Detect which cell encompasses the target text, then output its [x, y] center coordinate. 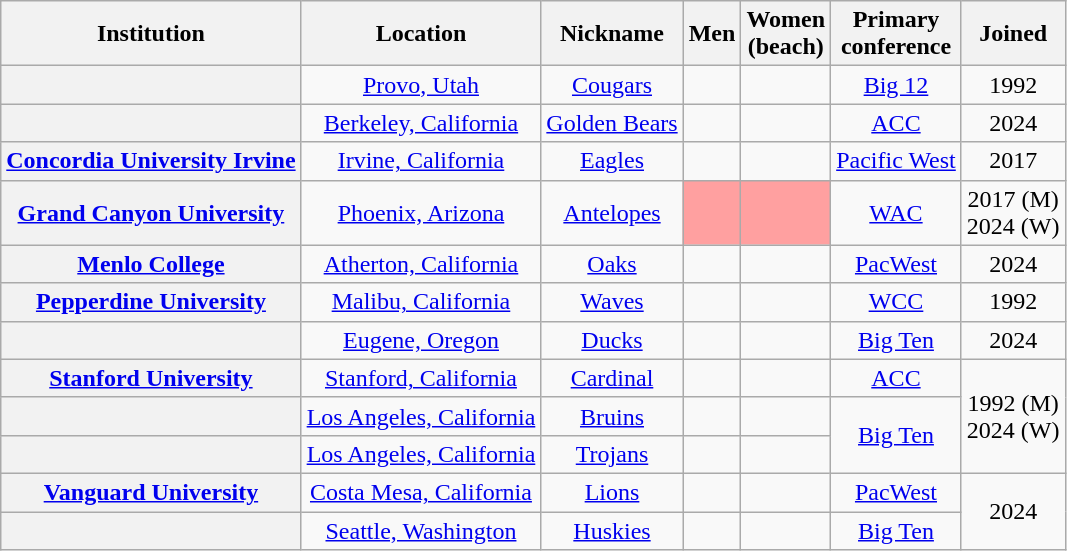
Stanford, California [421, 378]
Grand Canyon University [151, 212]
WCC [896, 302]
2017 (M)2024 (W) [1013, 212]
Provo, Utah [421, 85]
Primaryconference [896, 34]
Joined [1013, 34]
Antelopes [612, 212]
Berkeley, California [421, 123]
Lions [612, 492]
Cardinal [612, 378]
Men [712, 34]
Irvine, California [421, 161]
Women(beach) [786, 34]
Stanford University [151, 378]
Golden Bears [612, 123]
Eagles [612, 161]
Ducks [612, 340]
Costa Mesa, California [421, 492]
Cougars [612, 85]
Concordia University Irvine [151, 161]
Seattle, Washington [421, 531]
Eugene, Oregon [421, 340]
Bruins [612, 416]
Big 12 [896, 85]
Menlo College [151, 264]
Nickname [612, 34]
WAC [896, 212]
Phoenix, Arizona [421, 212]
Pepperdine University [151, 302]
Pacific West [896, 161]
Trojans [612, 454]
Atherton, California [421, 264]
Vanguard University [151, 492]
1992 (M)2024 (W) [1013, 416]
Malibu, California [421, 302]
Institution [151, 34]
Huskies [612, 531]
Oaks [612, 264]
2017 [1013, 161]
Location [421, 34]
Waves [612, 302]
